Detect which cell encompasses the target text, then output its (x, y) center coordinate. 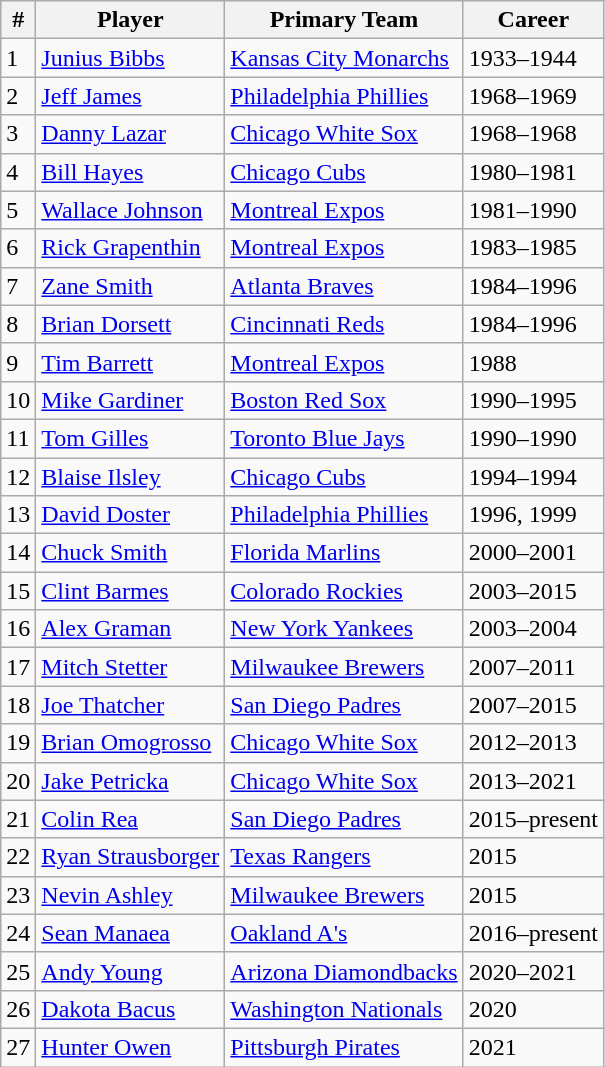
2000–2001 (533, 553)
Career (533, 20)
Washington Nationals (344, 1009)
Tim Barrett (130, 362)
1996, 1999 (533, 515)
2021 (533, 1047)
2020 (533, 1009)
Oakland A's (344, 933)
3 (18, 134)
13 (18, 515)
16 (18, 629)
1933–1944 (533, 58)
1994–1994 (533, 477)
2015–present (533, 819)
Arizona Diamondbacks (344, 971)
# (18, 20)
9 (18, 362)
Texas Rangers (344, 857)
1968–1968 (533, 134)
Florida Marlins (344, 553)
Dakota Bacus (130, 1009)
Kansas City Monarchs (344, 58)
5 (18, 210)
Danny Lazar (130, 134)
Brian Omogrosso (130, 743)
2013–2021 (533, 781)
1990–1990 (533, 438)
Boston Red Sox (344, 400)
Junius Bibbs (130, 58)
Hunter Owen (130, 1047)
Jeff James (130, 96)
14 (18, 553)
2 (18, 96)
24 (18, 933)
12 (18, 477)
Atlanta Braves (344, 286)
25 (18, 971)
Jake Petricka (130, 781)
1983–1985 (533, 248)
15 (18, 591)
21 (18, 819)
27 (18, 1047)
Alex Graman (130, 629)
6 (18, 248)
Sean Manaea (130, 933)
1980–1981 (533, 172)
26 (18, 1009)
2007–2015 (533, 705)
22 (18, 857)
Wallace Johnson (130, 210)
1981–1990 (533, 210)
2020–2021 (533, 971)
Mike Gardiner (130, 400)
1968–1969 (533, 96)
Nevin Ashley (130, 895)
Chuck Smith (130, 553)
Cincinnati Reds (344, 324)
4 (18, 172)
2016–present (533, 933)
Pittsburgh Pirates (344, 1047)
Andy Young (130, 971)
David Doster (130, 515)
Joe Thatcher (130, 705)
Player (130, 20)
10 (18, 400)
2003–2004 (533, 629)
Bill Hayes (130, 172)
Toronto Blue Jays (344, 438)
2007–2011 (533, 667)
Brian Dorsett (130, 324)
Primary Team (344, 20)
2012–2013 (533, 743)
New York Yankees (344, 629)
8 (18, 324)
Rick Grapenthin (130, 248)
Tom Gilles (130, 438)
1988 (533, 362)
Ryan Strausborger (130, 857)
17 (18, 667)
19 (18, 743)
11 (18, 438)
23 (18, 895)
Colin Rea (130, 819)
20 (18, 781)
2003–2015 (533, 591)
Zane Smith (130, 286)
1 (18, 58)
7 (18, 286)
Clint Barmes (130, 591)
Mitch Stetter (130, 667)
1990–1995 (533, 400)
Colorado Rockies (344, 591)
18 (18, 705)
Blaise Ilsley (130, 477)
